Search for the cell housing the specified text and yield its [x, y] center coordinate. 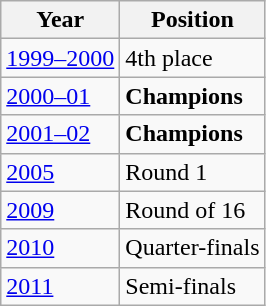
2010 [60, 248]
2011 [60, 286]
Semi-finals [192, 286]
Year [60, 20]
Round 1 [192, 172]
Quarter-finals [192, 248]
2009 [60, 210]
4th place [192, 58]
2000–01 [60, 96]
Round of 16 [192, 210]
Position [192, 20]
1999–2000 [60, 58]
2005 [60, 172]
2001–02 [60, 134]
